Pinpoint the cell where the given text exists, returning its [x, y] midpoint coordinate. 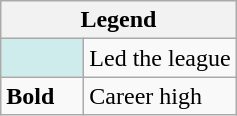
Career high [160, 96]
Legend [118, 20]
Led the league [160, 58]
Bold [42, 96]
